Determine the [x, y] coordinate at the center of the cell enclosing the given text.  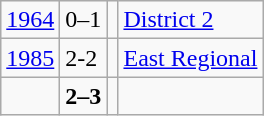
2–3 [84, 96]
2-2 [84, 58]
1964 [30, 20]
0–1 [84, 20]
District 2 [190, 20]
1985 [30, 58]
East Regional [190, 58]
